Find where the given text appears and provide that cell's center as [X, Y] coordinate. 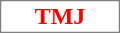
TMJ [60, 17]
